Locate the cell with the specified text and output its [X, Y] center coordinate. 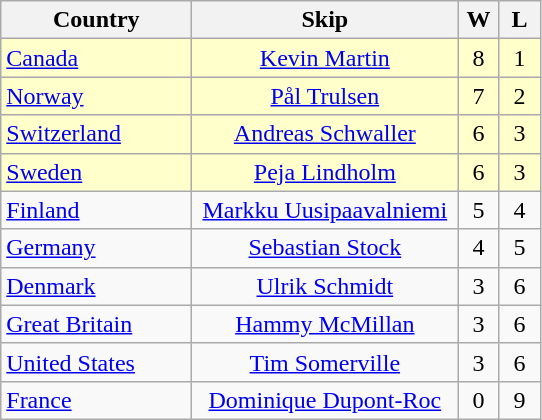
7 [478, 96]
France [96, 400]
Denmark [96, 286]
Dominique Dupont-Roc [325, 400]
Tim Somerville [325, 362]
L [520, 20]
Peja Lindholm [325, 172]
Germany [96, 248]
Sebastian Stock [325, 248]
Canada [96, 58]
0 [478, 400]
Pål Trulsen [325, 96]
Finland [96, 210]
1 [520, 58]
Andreas Schwaller [325, 134]
Ulrik Schmidt [325, 286]
Kevin Martin [325, 58]
Country [96, 20]
Skip [325, 20]
9 [520, 400]
W [478, 20]
Hammy McMillan [325, 324]
Sweden [96, 172]
Switzerland [96, 134]
Great Britain [96, 324]
Norway [96, 96]
Markku Uusipaavalniemi [325, 210]
United States [96, 362]
2 [520, 96]
8 [478, 58]
